Capture the cell that displays the provided text and extract its (x, y) central coordinate. 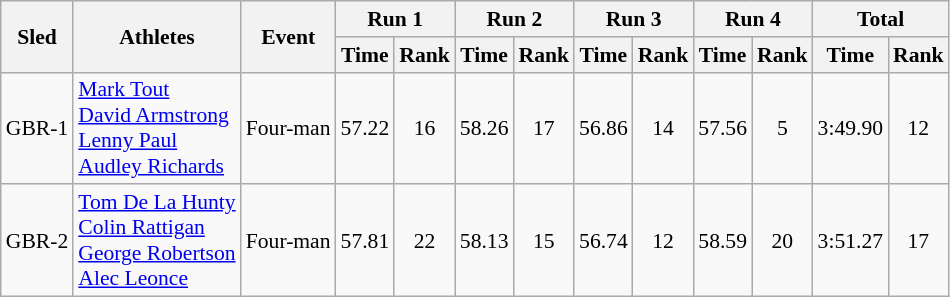
56.86 (604, 128)
20 (782, 241)
Run 2 (514, 19)
Tom De La HuntyColin RattiganGeorge RobertsonAlec Leonce (156, 241)
Run 1 (396, 19)
Total (881, 19)
3:51.27 (850, 241)
Run 4 (752, 19)
58.26 (484, 128)
56.74 (604, 241)
Athletes (156, 36)
5 (782, 128)
57.81 (366, 241)
GBR-1 (37, 128)
Run 3 (634, 19)
3:49.90 (850, 128)
57.22 (366, 128)
14 (664, 128)
Sled (37, 36)
58.13 (484, 241)
22 (424, 241)
58.59 (722, 241)
Event (288, 36)
16 (424, 128)
Mark ToutDavid ArmstrongLenny PaulAudley Richards (156, 128)
57.56 (722, 128)
15 (544, 241)
GBR-2 (37, 241)
